Search for the cell housing the specified text and yield its [X, Y] center coordinate. 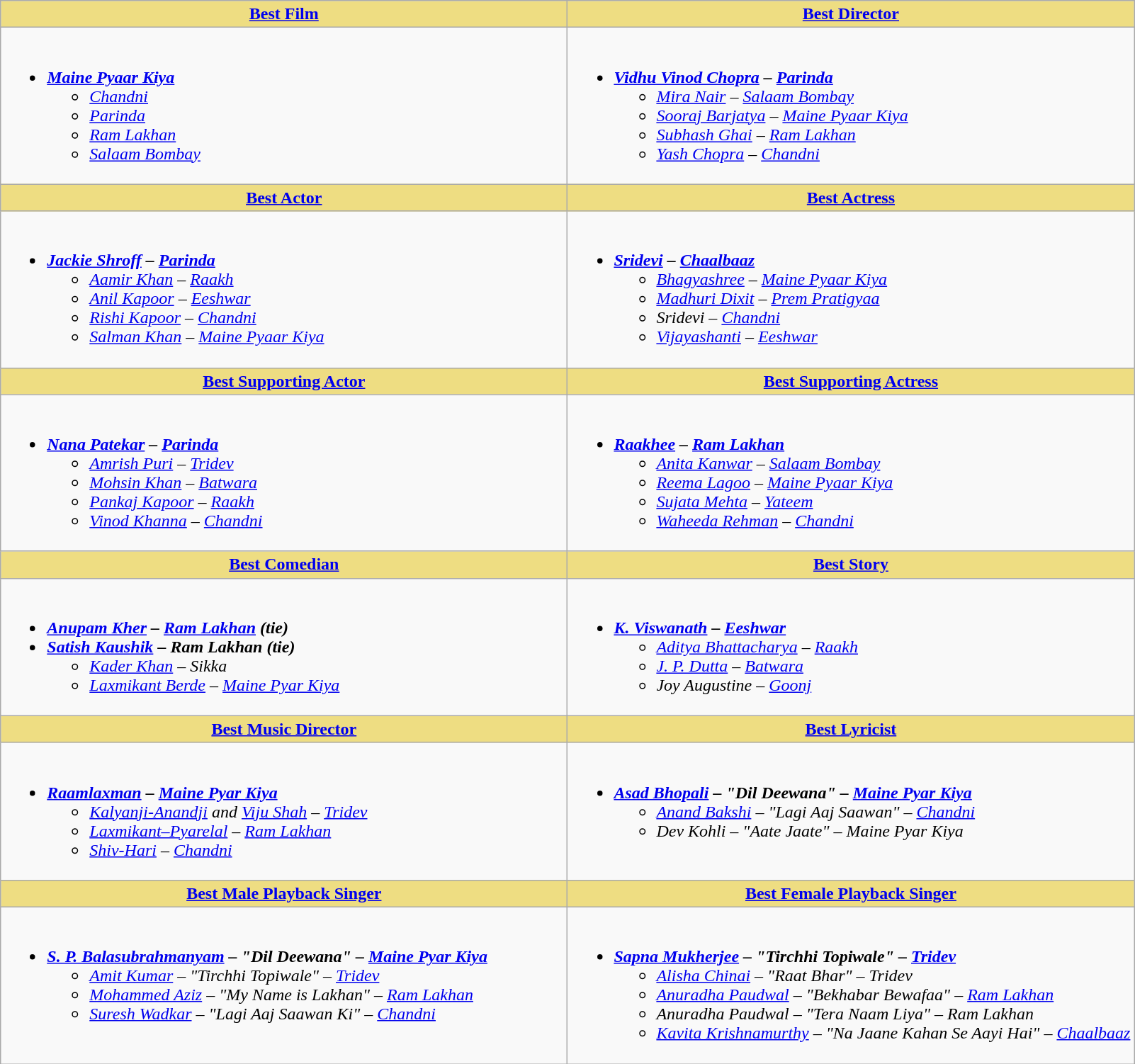
Jackie Shroff – ParindaAamir Khan – RaakhAnil Kapoor – EeshwarRishi Kapoor – ChandniSalman Khan – Maine Pyaar Kiya [284, 289]
Best Lyricist [851, 729]
Raakhee – Ram LakhanAnita Kanwar – Salaam BombayReema Lagoo – Maine Pyaar KiyaSujata Mehta – YateemWaheeda Rehman – Chandni [851, 473]
Best Director [851, 14]
Best Story [851, 565]
Vidhu Vinod Chopra – ParindaMira Nair – Salaam BombaySooraj Barjatya – Maine Pyaar KiyaSubhash Ghai – Ram LakhanYash Chopra – Chandni [851, 106]
Best Film [284, 14]
Nana Patekar – ParindaAmrish Puri – TridevMohsin Khan – BatwaraPankaj Kapoor – RaakhVinod Khanna – Chandni [284, 473]
Maine Pyaar KiyaChandniParindaRam LakhanSalaam Bombay [284, 106]
Best Comedian [284, 565]
Best Female Playback Singer [851, 893]
Best Actress [851, 198]
K. Viswanath – EeshwarAditya Bhattacharya – RaakhJ. P. Dutta – BatwaraJoy Augustine – Goonj [851, 647]
Raamlaxman – Maine Pyar KiyaKalyanji-Anandji and Viju Shah – TridevLaxmikant–Pyarelal – Ram LakhanShiv-Hari – Chandni [284, 811]
Sridevi – ChaalbaazBhagyashree – Maine Pyaar KiyaMadhuri Dixit – Prem PratigyaaSridevi – ChandniVijayashanti – Eeshwar [851, 289]
Best Music Director [284, 729]
Anupam Kher – Ram Lakhan (tie)Satish Kaushik – Ram Lakhan (tie)Kader Khan – SikkaLaxmikant Berde – Maine Pyar Kiya [284, 647]
Best Supporting Actress [851, 381]
Best Male Playback Singer [284, 893]
Best Supporting Actor [284, 381]
Asad Bhopali – "Dil Deewana" – Maine Pyar KiyaAnand Bakshi – "Lagi Aaj Saawan" – ChandniDev Kohli – "Aate Jaate" – Maine Pyar Kiya [851, 811]
Best Actor [284, 198]
